Return (x, y) of the center of cell containing provided text 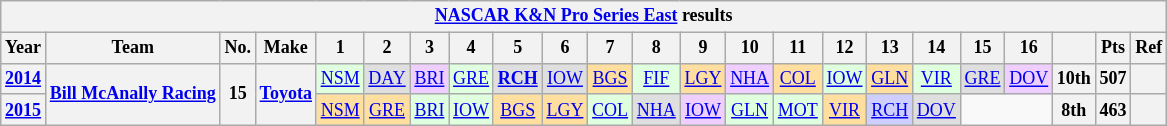
1 (340, 48)
507 (1113, 78)
DAY (387, 78)
10th (1074, 78)
2015 (24, 110)
Make (286, 48)
14 (937, 48)
Team (132, 48)
12 (844, 48)
Bill McAnally Racing (132, 94)
Year (24, 48)
6 (565, 48)
3 (430, 48)
11 (798, 48)
FIF (656, 78)
Toyota (286, 94)
8 (656, 48)
No. (238, 48)
MOT (798, 110)
Pts (1113, 48)
463 (1113, 110)
2 (387, 48)
4 (472, 48)
2014 (24, 78)
13 (890, 48)
8th (1074, 110)
10 (750, 48)
NASCAR K&N Pro Series East results (584, 16)
16 (1029, 48)
Ref (1149, 48)
9 (703, 48)
7 (610, 48)
5 (518, 48)
